Identify which cell holds the provided text, then report its [X, Y] central coordinate. 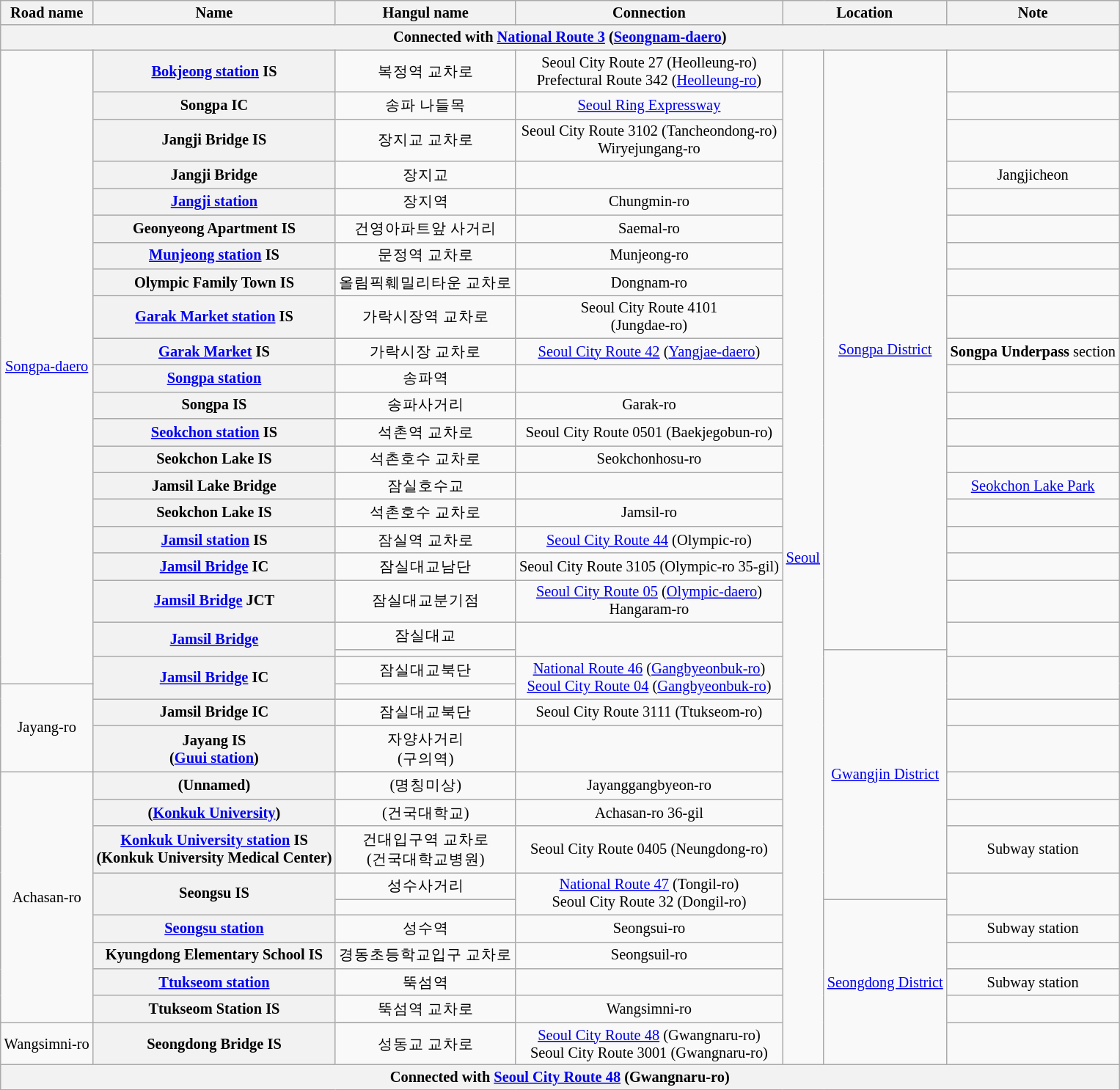
Connection [649, 12]
National Route 47 (Tongil-ro)Seoul City Route 32 (Dongil-ro) [649, 893]
Jayang-ro [47, 728]
Garak-ro [649, 405]
(건국대학교) [425, 813]
Jayanggangbyeon-ro [649, 785]
Konkuk University station IS(Konkuk University Medical Center) [214, 849]
Seongsu station [214, 929]
Seoul City Route 05 (Olympic-daero)Hangaram-ro [649, 601]
Ttukseom station [214, 981]
장지교 교차로 [425, 140]
성수사거리 [425, 886]
문정역 교차로 [425, 255]
Jangjicheon [1033, 175]
경동초등학교입구 교차로 [425, 955]
장지역 [425, 201]
성수역 [425, 929]
가락시장역 교차로 [425, 317]
Seokchon station IS [214, 433]
Name [214, 12]
Gwangjin District [885, 775]
Olympic Family Town IS [214, 282]
Songpa District [885, 349]
Seoul City Route 3102 (Tancheondong-ro)Wiryejungang-ro [649, 140]
복정역 교차로 [425, 71]
Seoul City Route 48 (Gwangnaru-ro)Seoul City Route 3001 (Gwangnaru-ro) [649, 1044]
송파역 [425, 378]
Jamsil Bridge [214, 639]
Saemal-ro [649, 229]
Achasan-ro 36-gil [649, 813]
송파 나들목 [425, 106]
뚝섬역 [425, 981]
Connected with National Route 3 (Seongnam-daero) [560, 37]
Note [1033, 12]
Jamsil station IS [214, 540]
Garak Market station IS [214, 317]
자양사거리(구의역) [425, 749]
National Route 46 (Gangbyeonbuk-ro)Seoul City Route 04 (Gangbyeonbuk-ro) [649, 677]
Seongdong District [885, 981]
Munjeong-ro [649, 255]
Seoul City Route 3111 (Ttukseom-ro) [649, 712]
Achasan-ro [47, 896]
Ttukseom Station IS [214, 1009]
Songpa IC [214, 106]
Seoul City Route 27 (Heolleung-ro)Prefectural Route 342 (Heolleung-ro) [649, 71]
Hangul name [425, 12]
Munjeong station IS [214, 255]
잠실호수교 [425, 486]
Jamsil Lake Bridge [214, 486]
Jangji station [214, 201]
Dongnam-ro [649, 282]
Chungmin-ro [649, 201]
뚝섬역 교차로 [425, 1009]
Seoul City Route 4101(Jungdae-ro) [649, 317]
가락시장 교차로 [425, 352]
성동교 교차로 [425, 1044]
잠실역 교차로 [425, 540]
잠실대교남단 [425, 566]
잠실대교 [425, 635]
건대입구역 교차로(건국대학교병원) [425, 849]
Garak Market IS [214, 352]
Jayang IS(Guui station) [214, 749]
Seoul City Route 42 (Yangjae-daero) [649, 352]
건영아파트앞 사거리 [425, 229]
(Unnamed) [214, 785]
Seoul Ring Expressway [649, 106]
장지교 [425, 175]
Songpa station [214, 378]
(Konkuk University) [214, 813]
Geonyeong Apartment IS [214, 229]
Seokchonhosu-ro [649, 459]
올림픽훼밀리타운 교차로 [425, 282]
Connected with Seoul City Route 48 (Gwangnaru-ro) [560, 1077]
Road name [47, 12]
Seongdong Bridge IS [214, 1044]
잠실대교분기점 [425, 601]
Kyungdong Elementary School IS [214, 955]
Jangji Bridge [214, 175]
Seongsu IS [214, 893]
Seokchon Lake Park [1033, 486]
Seoul City Route 0501 (Baekjegobun-ro) [649, 433]
Songpa Underpass section [1033, 352]
Jamsil Bridge JCT [214, 601]
송파사거리 [425, 405]
석촌역 교차로 [425, 433]
Bokjeong station IS [214, 71]
Songpa-daero [47, 367]
Seongsui-ro [649, 929]
Seoul City Route 44 (Olympic-ro) [649, 540]
Jamsil-ro [649, 512]
(명칭미상) [425, 785]
Seongsuil-ro [649, 955]
Jangji Bridge IS [214, 140]
Seoul City Route 0405 (Neungdong-ro) [649, 849]
Songpa IS [214, 405]
Location [865, 12]
Seoul City Route 3105 (Olympic-ro 35-gil) [649, 566]
Seoul [803, 557]
